Extract the (X, Y) coordinate from the center of the cell holding the provided text.  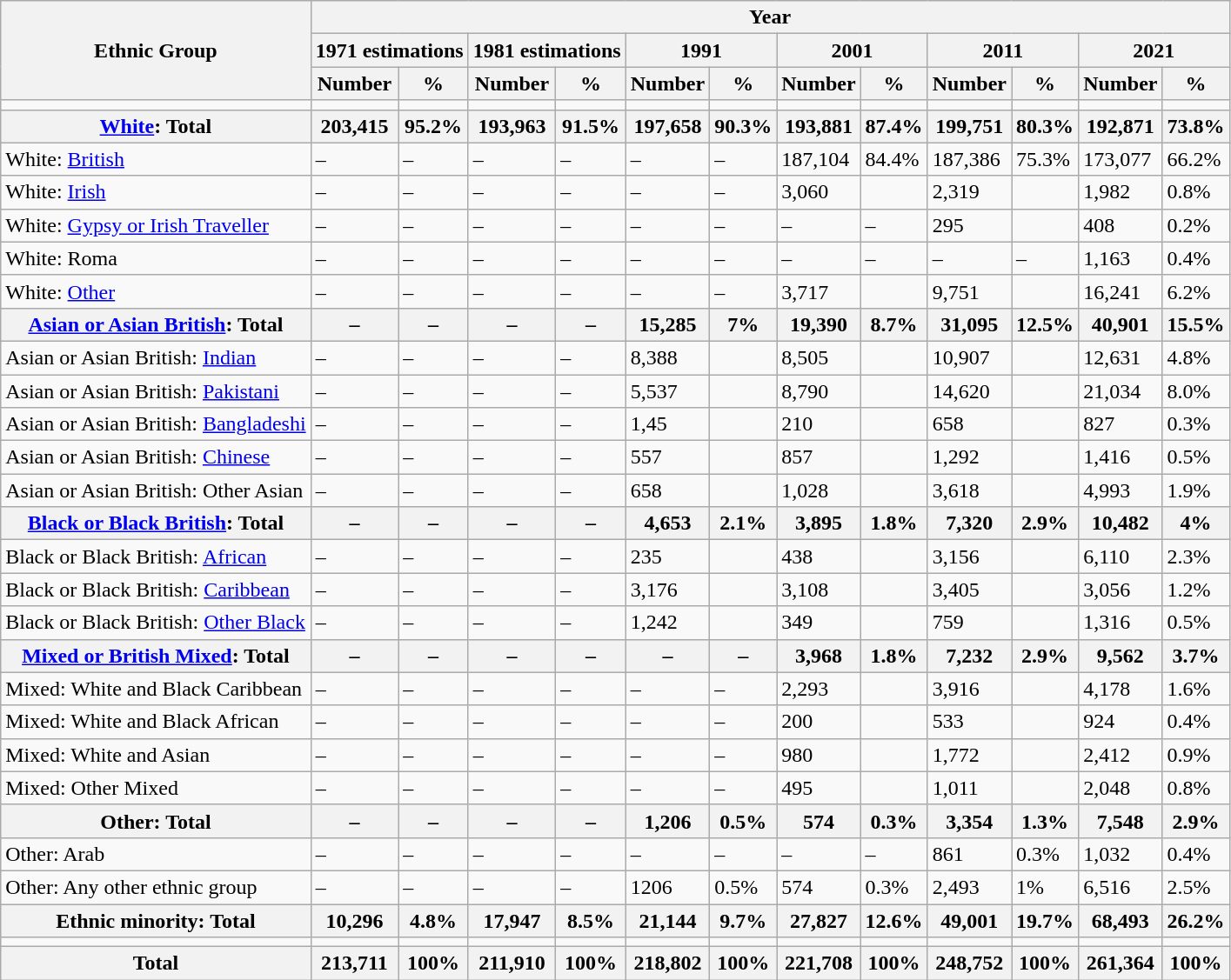
261,364 (1121, 963)
211,910 (512, 963)
6,516 (1121, 887)
4,178 (1121, 689)
213,711 (355, 963)
Other: Arab (156, 854)
84.4% (894, 159)
66.2% (1195, 159)
14,620 (969, 390)
8.5% (591, 921)
White: Roma (156, 258)
10,907 (969, 357)
Asian or Asian British: Other Asian (156, 490)
6,110 (1121, 557)
3,618 (969, 490)
1,032 (1121, 854)
12.6% (894, 921)
192,871 (1121, 126)
235 (667, 557)
15.5% (1195, 324)
2,319 (969, 192)
438 (819, 557)
Mixed: Other Mixed (156, 788)
15,285 (667, 324)
40,901 (1121, 324)
1,416 (1121, 457)
Year (770, 17)
3,968 (819, 656)
203,415 (355, 126)
827 (1121, 424)
27,827 (819, 921)
Black or Black British: Other Black (156, 623)
1,292 (969, 457)
187,104 (819, 159)
68,493 (1121, 921)
2,048 (1121, 788)
4,653 (667, 523)
533 (969, 722)
1,45 (667, 424)
Other: Any other ethnic group (156, 887)
12.5% (1046, 324)
10,296 (355, 921)
3,717 (819, 291)
200 (819, 722)
2.3% (1195, 557)
495 (819, 788)
3,354 (969, 821)
2,412 (1121, 755)
75.3% (1046, 159)
31,095 (969, 324)
210 (819, 424)
1971 estimations (390, 50)
3,176 (667, 590)
218,802 (667, 963)
3,156 (969, 557)
3,405 (969, 590)
White: Gypsy or Irish Traveller (156, 225)
Ethnic Group (156, 50)
19.7% (1046, 921)
1.2% (1195, 590)
187,386 (969, 159)
Mixed: White and Black African (156, 722)
80.3% (1046, 126)
2,493 (969, 887)
4,993 (1121, 490)
2.5% (1195, 887)
16,241 (1121, 291)
3,895 (819, 523)
8.7% (894, 324)
Total (156, 963)
Ethnic minority: Total (156, 921)
21,144 (667, 921)
87.4% (894, 126)
0.9% (1195, 755)
8,505 (819, 357)
1206 (667, 887)
1,028 (819, 490)
1% (1046, 887)
2001 (853, 50)
1.6% (1195, 689)
Mixed: White and Asian (156, 755)
5,537 (667, 390)
7% (743, 324)
2,293 (819, 689)
759 (969, 623)
193,963 (512, 126)
2011 (1002, 50)
26.2% (1195, 921)
9,751 (969, 291)
1991 (701, 50)
90.3% (743, 126)
193,881 (819, 126)
Mixed or British Mixed: Total (156, 656)
19,390 (819, 324)
3,108 (819, 590)
Black or Black British: African (156, 557)
10,482 (1121, 523)
6.2% (1195, 291)
2.1% (743, 523)
95.2% (433, 126)
3,056 (1121, 590)
1,772 (969, 755)
8.0% (1195, 390)
1.3% (1046, 821)
1981 estimations (546, 50)
Black or Black British: Total (156, 523)
White: Irish (156, 192)
White: British (156, 159)
Asian or Asian British: Bangladeshi (156, 424)
Asian or Asian British: Total (156, 324)
295 (969, 225)
12,631 (1121, 357)
17,947 (512, 921)
3.7% (1195, 656)
197,658 (667, 126)
7,320 (969, 523)
408 (1121, 225)
8,790 (819, 390)
Other: Total (156, 821)
2021 (1154, 50)
7,232 (969, 656)
221,708 (819, 963)
White: Other (156, 291)
49,001 (969, 921)
557 (667, 457)
1.9% (1195, 490)
1,011 (969, 788)
199,751 (969, 126)
861 (969, 854)
Asian or Asian British: Pakistani (156, 390)
Mixed: White and Black Caribbean (156, 689)
3,060 (819, 192)
9,562 (1121, 656)
1,206 (667, 821)
1,982 (1121, 192)
3,916 (969, 689)
7,548 (1121, 821)
349 (819, 623)
4% (1195, 523)
21,034 (1121, 390)
248,752 (969, 963)
73.8% (1195, 126)
8,388 (667, 357)
Black or Black British: Caribbean (156, 590)
1,316 (1121, 623)
924 (1121, 722)
Asian or Asian British: Indian (156, 357)
0.2% (1195, 225)
91.5% (591, 126)
9.7% (743, 921)
1,163 (1121, 258)
980 (819, 755)
Asian or Asian British: Chinese (156, 457)
White: Total (156, 126)
173,077 (1121, 159)
1,242 (667, 623)
857 (819, 457)
